Find where the given text appears and provide that cell's center as (x, y) coordinate. 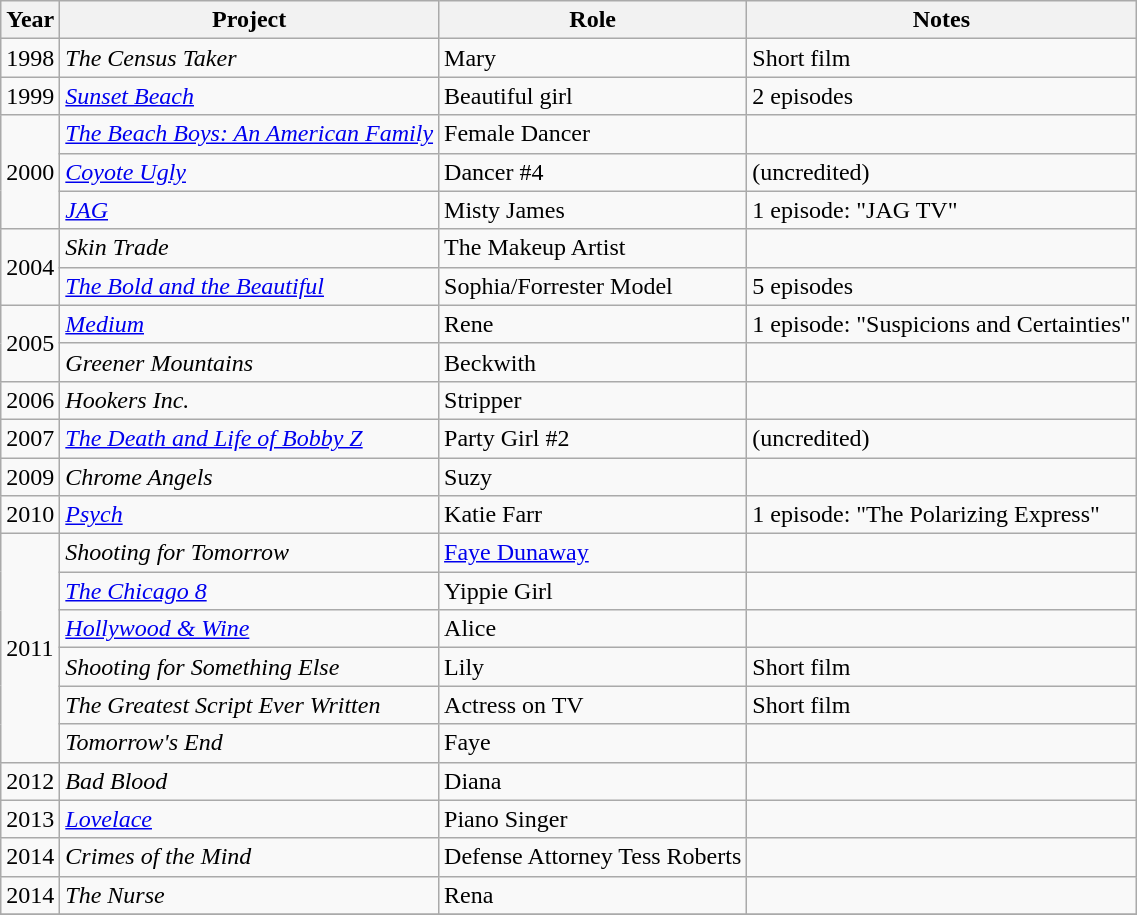
Beckwith (593, 362)
Stripper (593, 400)
2011 (30, 648)
Rena (593, 895)
Medium (250, 324)
The Chicago 8 (250, 591)
2012 (30, 781)
The Census Taker (250, 58)
Sunset Beach (250, 96)
2005 (30, 343)
1 episode: "The Polarizing Express" (942, 515)
2013 (30, 819)
Notes (942, 20)
1999 (30, 96)
Year (30, 20)
Actress on TV (593, 705)
2009 (30, 477)
2000 (30, 172)
Faye Dunaway (593, 553)
The Bold and the Beautiful (250, 286)
Shooting for Something Else (250, 667)
JAG (250, 210)
1 episode: "JAG TV" (942, 210)
The Beach Boys: An American Family (250, 134)
Skin Trade (250, 248)
Rene (593, 324)
Chrome Angels (250, 477)
Defense Attorney Tess Roberts (593, 857)
Project (250, 20)
Dancer #4 (593, 172)
2 episodes (942, 96)
Female Dancer (593, 134)
Greener Mountains (250, 362)
Alice (593, 629)
Hookers Inc. (250, 400)
Beautiful girl (593, 96)
Suzy (593, 477)
5 episodes (942, 286)
Shooting for Tomorrow (250, 553)
Coyote Ugly (250, 172)
Crimes of the Mind (250, 857)
Psych (250, 515)
Misty James (593, 210)
Mary (593, 58)
1998 (30, 58)
2010 (30, 515)
2004 (30, 267)
The Greatest Script Ever Written (250, 705)
Faye (593, 743)
Tomorrow's End (250, 743)
Piano Singer (593, 819)
2006 (30, 400)
Bad Blood (250, 781)
Lily (593, 667)
Sophia/Forrester Model (593, 286)
1 episode: "Suspicions and Certainties" (942, 324)
The Nurse (250, 895)
Diana (593, 781)
The Death and Life of Bobby Z (250, 438)
Katie Farr (593, 515)
Party Girl #2 (593, 438)
Role (593, 20)
Yippie Girl (593, 591)
2007 (30, 438)
The Makeup Artist (593, 248)
Lovelace (250, 819)
Hollywood & Wine (250, 629)
